Return the [X, Y] coordinate for the center point of the cell that contains the specified text.  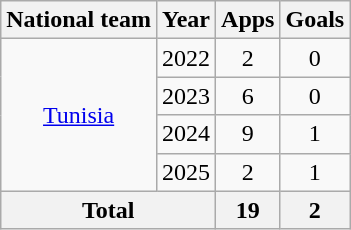
2024 [186, 134]
2022 [186, 58]
Tunisia [79, 115]
9 [248, 134]
2025 [186, 172]
National team [79, 20]
2023 [186, 96]
Total [108, 210]
Goals [315, 20]
6 [248, 96]
Apps [248, 20]
Year [186, 20]
19 [248, 210]
